Detect which cell encompasses the target text, then output its (X, Y) center coordinate. 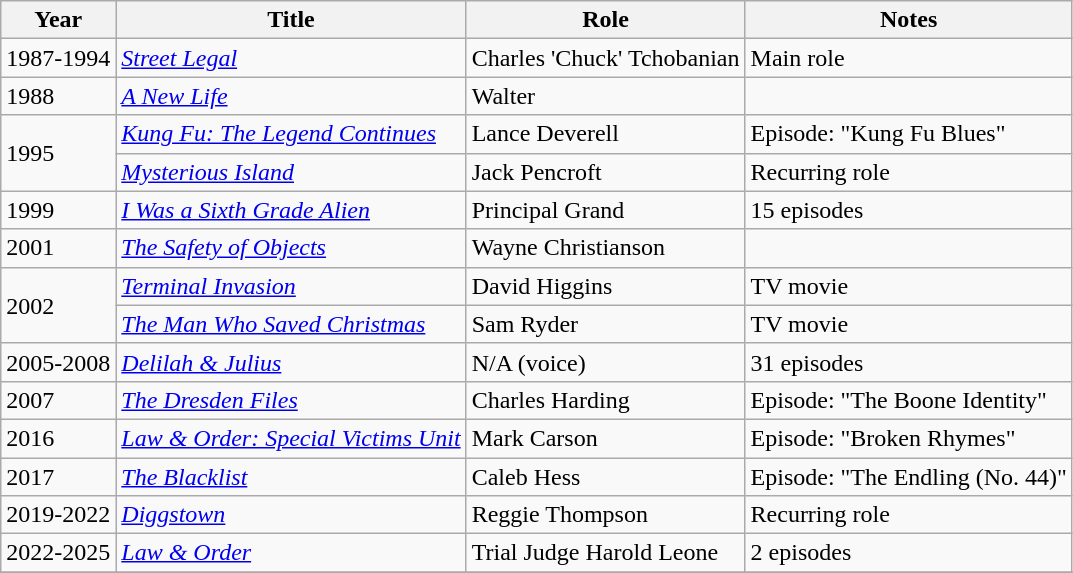
Delilah & Julius (291, 362)
Trial Judge Harold Leone (606, 553)
Role (606, 20)
The Blacklist (291, 477)
1995 (58, 153)
Main role (908, 58)
2019-2022 (58, 515)
2002 (58, 305)
Reggie Thompson (606, 515)
The Man Who Saved Christmas (291, 324)
31 episodes (908, 362)
Mysterious Island (291, 172)
N/A (voice) (606, 362)
I Was a Sixth Grade Alien (291, 210)
Street Legal (291, 58)
Principal Grand (606, 210)
1999 (58, 210)
2 episodes (908, 553)
Episode: "Broken Rhymes" (908, 438)
2005-2008 (58, 362)
Charles Harding (606, 400)
15 episodes (908, 210)
2022-2025 (58, 553)
2016 (58, 438)
Kung Fu: The Legend Continues (291, 134)
Diggstown (291, 515)
Caleb Hess (606, 477)
Mark Carson (606, 438)
The Dresden Files (291, 400)
Terminal Invasion (291, 286)
Notes (908, 20)
Episode: "Kung Fu Blues" (908, 134)
Episode: "The Endling (No. 44)" (908, 477)
2001 (58, 248)
2007 (58, 400)
The Safety of Objects (291, 248)
1987-1994 (58, 58)
Law & Order: Special Victims Unit (291, 438)
Jack Pencroft (606, 172)
Title (291, 20)
Year (58, 20)
Walter (606, 96)
Sam Ryder (606, 324)
1988 (58, 96)
David Higgins (606, 286)
Wayne Christianson (606, 248)
2017 (58, 477)
Episode: "The Boone Identity" (908, 400)
Charles 'Chuck' Tchobanian (606, 58)
Lance Deverell (606, 134)
A New Life (291, 96)
Law & Order (291, 553)
